For the text-containing cell, return its midpoint in (X, Y) coordinate format. 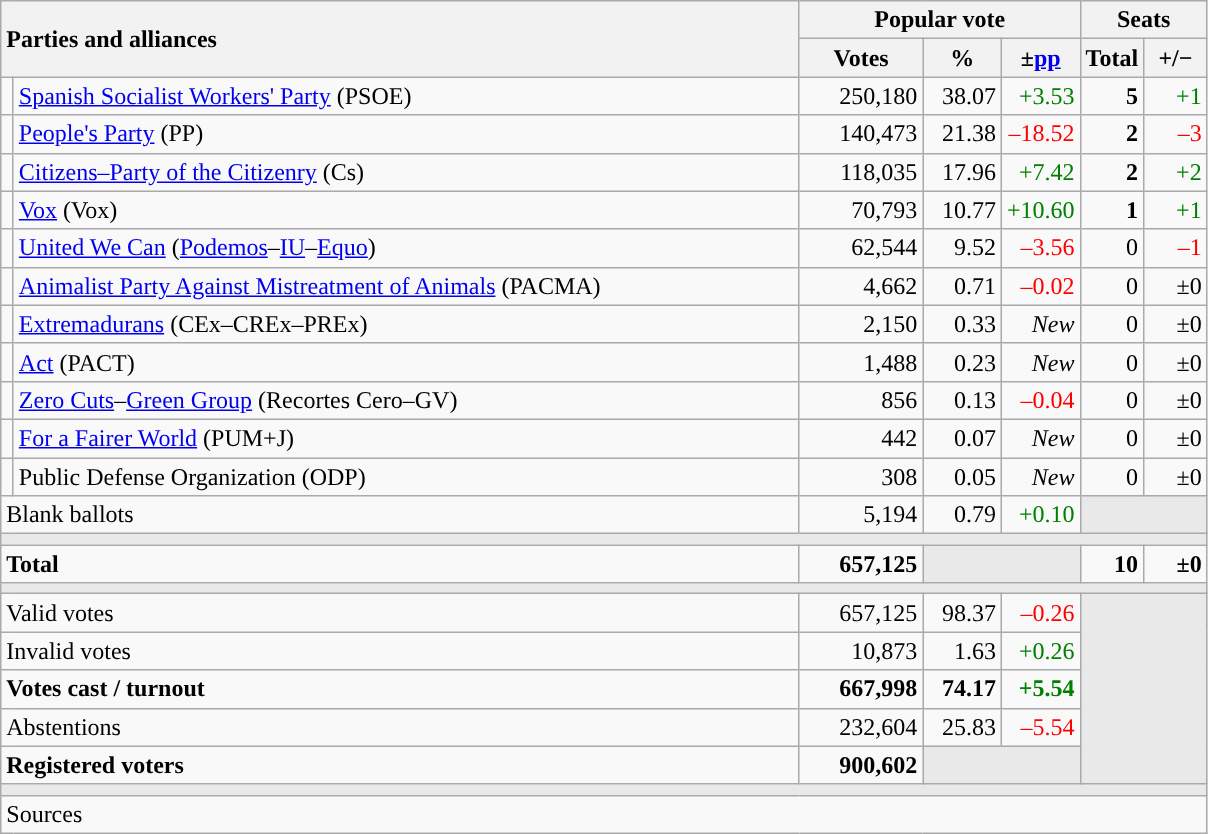
–0.04 (1040, 400)
0.05 (962, 477)
667,998 (861, 689)
232,604 (861, 727)
0.07 (962, 438)
For a Fairer World (PUM+J) (406, 438)
21.38 (962, 134)
4,662 (861, 286)
–3.56 (1040, 248)
–5.54 (1040, 727)
62,544 (861, 248)
308 (861, 477)
Vox (Vox) (406, 210)
United We Can (Podemos–IU–Equo) (406, 248)
70,793 (861, 210)
98.37 (962, 613)
+10.60 (1040, 210)
People's Party (PP) (406, 134)
856 (861, 400)
+0.10 (1040, 515)
Votes (861, 58)
–1 (1176, 248)
Public Defense Organization (ODP) (406, 477)
900,602 (861, 765)
–0.26 (1040, 613)
Seats (1144, 20)
–3 (1176, 134)
Blank ballots (400, 515)
+2 (1176, 172)
0.33 (962, 324)
0.13 (962, 400)
+5.54 (1040, 689)
1 (1112, 210)
5,194 (861, 515)
140,473 (861, 134)
Animalist Party Against Mistreatment of Animals (PACMA) (406, 286)
Spanish Socialist Workers' Party (PSOE) (406, 96)
Popular vote (940, 20)
Valid votes (400, 613)
250,180 (861, 96)
17.96 (962, 172)
% (962, 58)
Sources (604, 814)
Invalid votes (400, 651)
2,150 (861, 324)
0.23 (962, 362)
+3.53 (1040, 96)
1.63 (962, 651)
Act (PACT) (406, 362)
74.17 (962, 689)
–0.02 (1040, 286)
10,873 (861, 651)
+/− (1176, 58)
Extremadurans (CEx–CREx–PREx) (406, 324)
1,488 (861, 362)
10 (1112, 564)
9.52 (962, 248)
±pp (1040, 58)
Citizens–Party of the Citizenry (Cs) (406, 172)
442 (861, 438)
Parties and alliances (400, 39)
5 (1112, 96)
10.77 (962, 210)
0.71 (962, 286)
38.07 (962, 96)
Abstentions (400, 727)
+7.42 (1040, 172)
Registered voters (400, 765)
–18.52 (1040, 134)
Votes cast / turnout (400, 689)
118,035 (861, 172)
0.79 (962, 515)
25.83 (962, 727)
+0.26 (1040, 651)
Zero Cuts–Green Group (Recortes Cero–GV) (406, 400)
